Output the [x, y] coordinate of the center of the cell containing the given text.  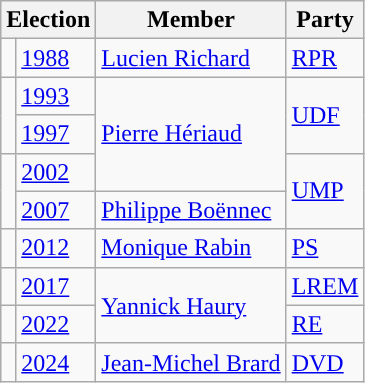
Member [191, 20]
1997 [56, 134]
UMP [325, 191]
RPR [325, 58]
LREM [325, 286]
Yannick Haury [191, 305]
Jean-Michel Brard [191, 362]
Party [325, 20]
RE [325, 324]
UDF [325, 115]
Election [48, 20]
1993 [56, 96]
PS [325, 248]
Pierre Hériaud [191, 134]
1988 [56, 58]
Philippe Boënnec [191, 210]
DVD [325, 362]
2012 [56, 248]
2002 [56, 172]
2007 [56, 210]
2024 [56, 362]
2017 [56, 286]
Lucien Richard [191, 58]
Monique Rabin [191, 248]
2022 [56, 324]
